Return the [X, Y] coordinate for the center point of the cell that contains the specified text.  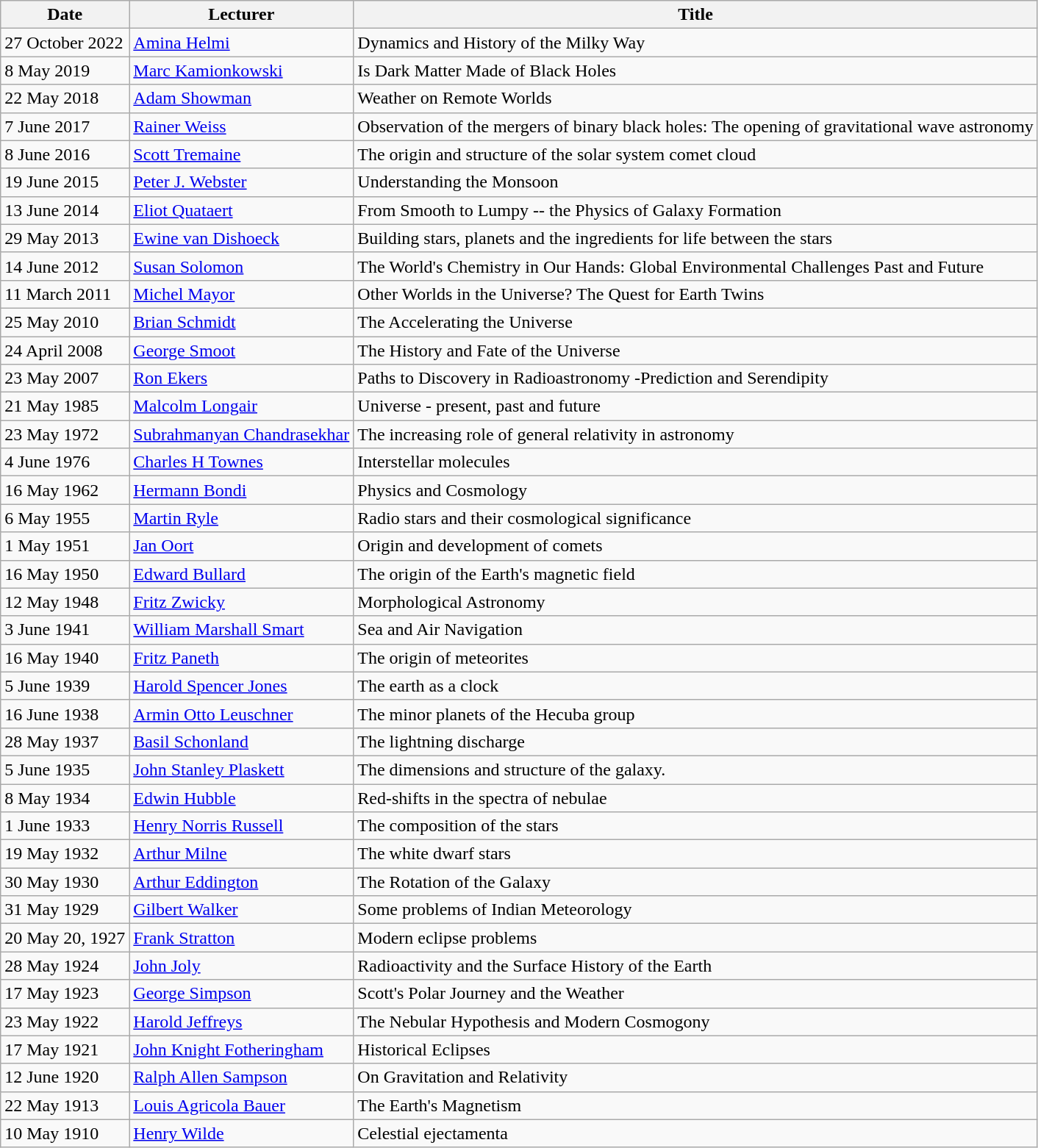
5 June 1935 [65, 769]
12 June 1920 [65, 1077]
John Knight Fotheringham [241, 1050]
The minor planets of the Hecuba group [695, 714]
Universe - present, past and future [695, 406]
Edwin Hubble [241, 797]
1 May 1951 [65, 546]
7 June 2017 [65, 126]
Radio stars and their cosmological significance [695, 518]
Historical Eclipses [695, 1050]
23 May 2007 [65, 379]
13 June 2014 [65, 210]
Susan Solomon [241, 266]
11 March 2011 [65, 294]
Rainer Weiss [241, 126]
On Gravitation and Relativity [695, 1077]
The origin of the Earth's magnetic field [695, 574]
From Smooth to Lumpy -- the Physics of Galaxy Formation [695, 210]
Eliot Quataert [241, 210]
16 May 1962 [65, 490]
21 May 1985 [65, 406]
Scott's Polar Journey and the Weather [695, 994]
10 May 1910 [65, 1133]
23 May 1972 [65, 434]
The earth as a clock [695, 686]
16 June 1938 [65, 714]
Other Worlds in the Universe? The Quest for Earth Twins [695, 294]
The origin and structure of the solar system comet cloud [695, 154]
Peter J. Webster [241, 182]
Hermann Bondi [241, 490]
Frank Stratton [241, 938]
Edward Bullard [241, 574]
22 May 2018 [65, 98]
John Joly [241, 966]
8 June 2016 [65, 154]
1 June 1933 [65, 826]
Michel Mayor [241, 294]
Gilbert Walker [241, 910]
Marc Kamionkowski [241, 71]
28 May 1924 [65, 966]
Arthur Milne [241, 854]
4 June 1976 [65, 462]
Jan Oort [241, 546]
Martin Ryle [241, 518]
Modern eclipse problems [695, 938]
19 June 2015 [65, 182]
16 May 1950 [65, 574]
5 June 1939 [65, 686]
Lecturer [241, 15]
3 June 1941 [65, 630]
Celestial ejectamenta [695, 1133]
Observation of the mergers of binary black holes: The opening of gravitational wave astronomy [695, 126]
The History and Fate of the Universe [695, 351]
8 May 1934 [65, 797]
The Nebular Hypothesis and Modern Cosmogony [695, 1022]
Origin and development of comets [695, 546]
12 May 1948 [65, 602]
Charles H Townes [241, 462]
Some problems of Indian Meteorology [695, 910]
John Stanley Plaskett [241, 769]
Physics and Cosmology [695, 490]
Harold Jeffreys [241, 1022]
The World's Chemistry in Our Hands: Global Environmental Challenges Past and Future [695, 266]
17 May 1921 [65, 1050]
20 May 20, 1927 [65, 938]
24 April 2008 [65, 351]
19 May 1932 [65, 854]
The Earth's Magnetism [695, 1105]
14 June 2012 [65, 266]
Fritz Zwicky [241, 602]
The Rotation of the Galaxy [695, 882]
25 May 2010 [65, 322]
31 May 1929 [65, 910]
Harold Spencer Jones [241, 686]
Henry Norris Russell [241, 826]
Arthur Eddington [241, 882]
Is Dark Matter Made of Black Holes [695, 71]
28 May 1937 [65, 742]
Building stars, planets and the ingredients for life between the stars [695, 238]
Title [695, 15]
Brian Schmidt [241, 322]
29 May 2013 [65, 238]
Morphological Astronomy [695, 602]
Understanding the Monsoon [695, 182]
27 October 2022 [65, 43]
Subrahmanyan Chandrasekhar [241, 434]
Red-shifts in the spectra of nebulae [695, 797]
6 May 1955 [65, 518]
Armin Otto Leuschner [241, 714]
Basil Schonland [241, 742]
23 May 1922 [65, 1022]
Fritz Paneth [241, 658]
Scott Tremaine [241, 154]
Weather on Remote Worlds [695, 98]
Radioactivity and the Surface History of the Earth [695, 966]
30 May 1930 [65, 882]
The increasing role of general relativity in astronomy [695, 434]
Paths to Discovery in Radioastronomy -Prediction and Serendipity [695, 379]
Sea and Air Navigation [695, 630]
Henry Wilde [241, 1133]
Amina Helmi [241, 43]
The dimensions and structure of the galaxy. [695, 769]
Ron Ekers [241, 379]
Malcolm Longair [241, 406]
The lightning discharge [695, 742]
17 May 1923 [65, 994]
22 May 1913 [65, 1105]
The white dwarf stars [695, 854]
Dynamics and History of the Milky Way [695, 43]
8 May 2019 [65, 71]
George Simpson [241, 994]
Adam Showman [241, 98]
Date [65, 15]
The composition of the stars [695, 826]
Louis Agricola Bauer [241, 1105]
William Marshall Smart [241, 630]
Ralph Allen Sampson [241, 1077]
George Smoot [241, 351]
The Accelerating the Universe [695, 322]
Ewine van Dishoeck [241, 238]
16 May 1940 [65, 658]
The origin of meteorites [695, 658]
Interstellar molecules [695, 462]
